Extract the [x, y] coordinate from the center of the cell holding the provided text.  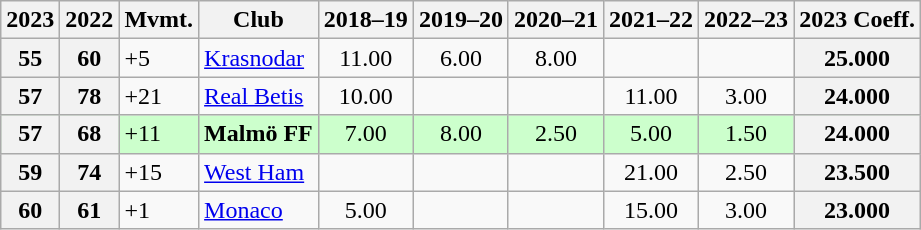
2018–19 [366, 20]
15.00 [650, 210]
West Ham [259, 172]
21.00 [650, 172]
+11 [159, 134]
+15 [159, 172]
25.000 [858, 58]
23.000 [858, 210]
2023 Coeff. [858, 20]
23.500 [858, 172]
Krasnodar [259, 58]
Malmö FF [259, 134]
74 [90, 172]
55 [30, 58]
2023 [30, 20]
59 [30, 172]
Mvmt. [159, 20]
2022–23 [746, 20]
7.00 [366, 134]
2020–21 [556, 20]
1.50 [746, 134]
2019–20 [460, 20]
Club [259, 20]
78 [90, 96]
10.00 [366, 96]
+1 [159, 210]
+21 [159, 96]
2021–22 [650, 20]
61 [90, 210]
Real Betis [259, 96]
6.00 [460, 58]
68 [90, 134]
2022 [90, 20]
Monaco [259, 210]
+5 [159, 58]
